Provide the (X, Y) coordinate of the cell's center where the given text is located.  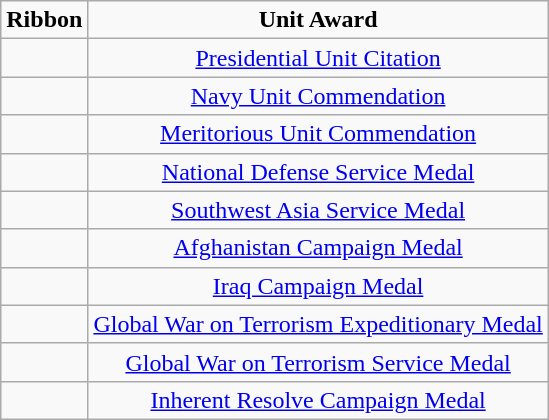
Presidential Unit Citation (318, 58)
Afghanistan Campaign Medal (318, 248)
Unit Award (318, 20)
Global War on Terrorism Expeditionary Medal (318, 324)
Global War on Terrorism Service Medal (318, 362)
Inherent Resolve Campaign Medal (318, 400)
Southwest Asia Service Medal (318, 210)
Navy Unit Commendation (318, 96)
Iraq Campaign Medal (318, 286)
National Defense Service Medal (318, 172)
Ribbon (44, 20)
Meritorious Unit Commendation (318, 134)
